Provide the [X, Y] coordinate of the cell's center where the given text is located.  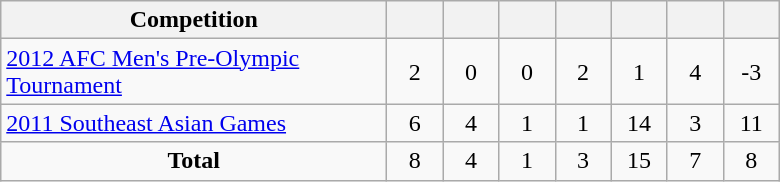
2012 AFC Men's Pre-Olympic Tournament [194, 72]
6 [415, 123]
7 [695, 161]
-3 [751, 72]
2011 Southeast Asian Games [194, 123]
15 [639, 161]
Total [194, 161]
14 [639, 123]
Competition [194, 20]
11 [751, 123]
